For the text-containing cell, return its midpoint in (X, Y) coordinate format. 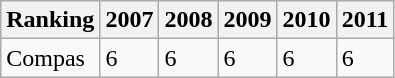
2007 (130, 20)
2011 (365, 20)
2010 (306, 20)
Compas (50, 58)
2008 (188, 20)
2009 (248, 20)
Ranking (50, 20)
